Pinpoint the cell where the given text exists, returning its [X, Y] midpoint coordinate. 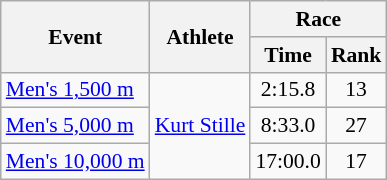
2:15.8 [288, 90]
17 [356, 162]
Men's 1,500 m [76, 90]
Time [288, 55]
13 [356, 90]
Event [76, 36]
Rank [356, 55]
Men's 10,000 m [76, 162]
27 [356, 126]
17:00.0 [288, 162]
Kurt Stille [200, 126]
Race [318, 19]
Men's 5,000 m [76, 126]
Athlete [200, 36]
8:33.0 [288, 126]
